Output the (x, y) coordinate of the center of the cell containing the given text.  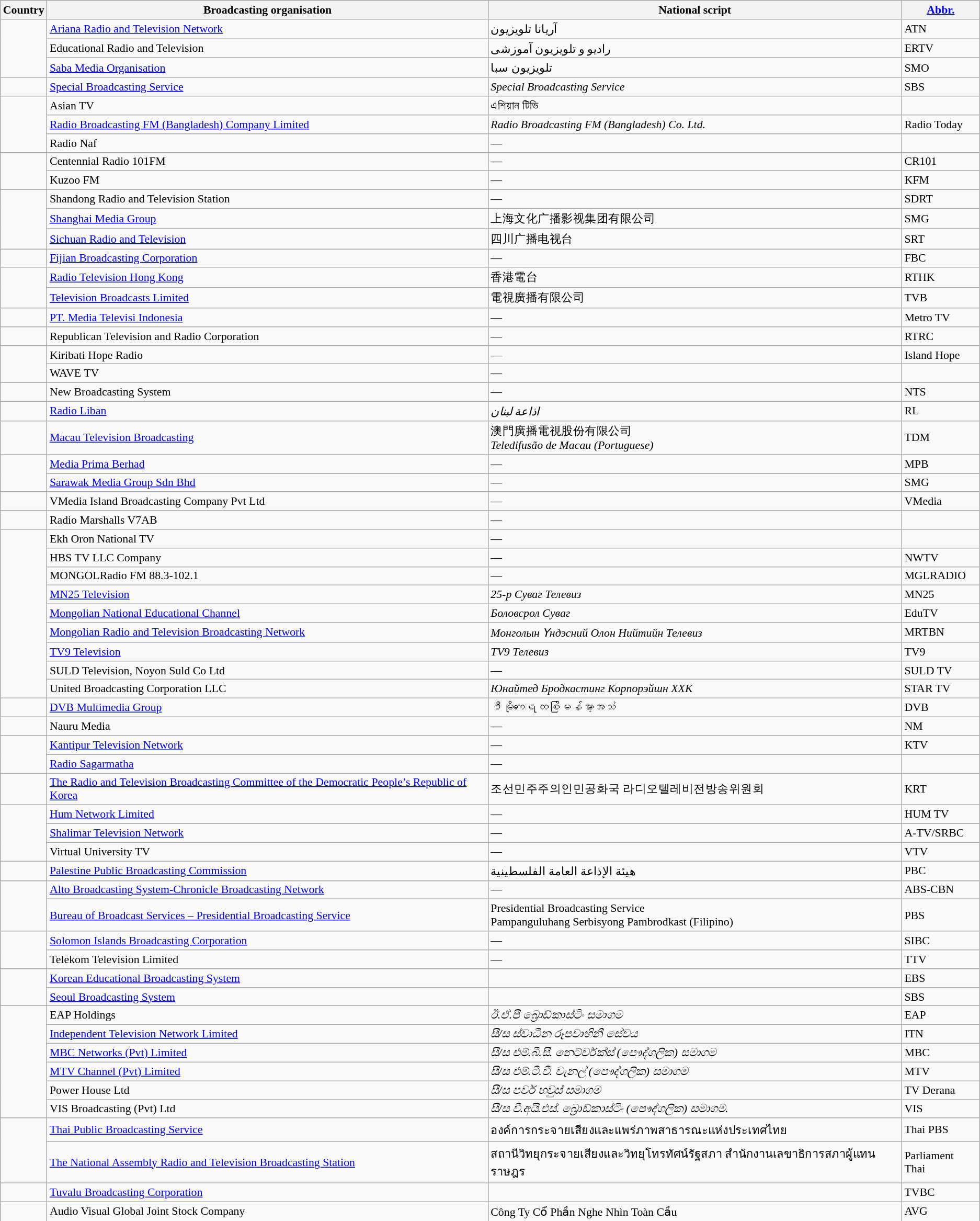
NTS (940, 392)
PBC (940, 870)
MN25 Television (268, 594)
Independent Television Network Limited (268, 1034)
Radio Naf (268, 143)
Broadcasting organisation (268, 9)
ERTV (940, 48)
Saba Media Organisation (268, 67)
STAR TV (940, 688)
VMedia Island Broadcasting Company Pvt Ltd (268, 501)
DVB Multimedia Group (268, 707)
TV9 Телевиз (694, 651)
Mongolian Radio and Television Broadcasting Network (268, 632)
MONGOLRadio FM 88.3-102.1 (268, 576)
هيئة الإذاعة العامة الفلسطينية (694, 870)
Television Broadcasts Limited (268, 298)
Metro TV (940, 317)
TDM (940, 437)
Solomon Islands Broadcasting Corporation (268, 941)
සී/ස ස්වාධීන රූපවාහිනී සේවය (694, 1034)
RTRC (940, 336)
Bureau of Broadcast Services – Presidential Broadcasting Service (268, 914)
සී/ස එම්.බී.සී. නෙට්වර්ක්ස් (පෞද්ගලික) සමාගම (694, 1053)
NWTV (940, 557)
TV Derana (940, 1090)
Radio Broadcasting FM (Bangladesh) Company Limited (268, 124)
MPB (940, 463)
MN25 (940, 594)
四川广播电视台 (694, 239)
HBS TV LLC Company (268, 557)
上海文化广播影视集团有限公司 (694, 219)
PT. Media Televisi Indonesia (268, 317)
Hum Network Limited (268, 814)
VIS (940, 1109)
Shandong Radio and Television Station (268, 199)
澳門廣播電視股份有限公司Teledifusão de Macau (Portuguese) (694, 437)
සී/ස වී.අයි.එස්. බ්‍රොඩ්කාස්ටිං (පෞද්ගලික) සමාගම. (694, 1109)
ITN (940, 1034)
සී/ස එම්.ටී.වී. චැනල් (පෞද්ගලික) සමාගම (694, 1071)
Audio Visual Global Joint Stock Company (268, 1211)
Thai Public Broadcasting Service (268, 1130)
Radio Today (940, 124)
MTV (940, 1071)
TV9 Television (268, 651)
TVBC (940, 1192)
ATN (940, 28)
SULD Television, Noyon Suld Co Ltd (268, 670)
ABS-CBN (940, 890)
MTV Channel (Pvt) Limited (268, 1071)
Centennial Radio 101FM (268, 162)
සී/ස පවර් හවුස් සමාගම (694, 1090)
Sichuan Radio and Television (268, 239)
Shanghai Media Group (268, 219)
RTHK (940, 277)
องค์การกระจายเสียงและแพร่ภาพสาธารณะแห่งประเทศไทย (694, 1130)
Korean Educational Broadcasting System (268, 978)
اذاعة لبنان (694, 411)
MBC Networks (Pvt) Limited (268, 1053)
Abbr. (940, 9)
KTV (940, 745)
FBC (940, 258)
電視廣播有限公司 (694, 298)
Radio Liban (268, 411)
Tuvalu Broadcasting Corporation (268, 1192)
Radio Broadcasting FM (Bangladesh) Co. Ltd. (694, 124)
VTV (940, 852)
DVB (940, 707)
MBC (940, 1053)
RL (940, 411)
MRTBN (940, 632)
The Radio and Television Broadcasting Committee of the Democratic People’s Republic of Korea (268, 789)
آريانا تلويزيون (694, 28)
25-р Суваг Телевиз (694, 594)
MGLRADIO (940, 576)
National script (694, 9)
조선민주주의인민공화국 라디오텔레비전방송위원회 (694, 789)
Mongolian National Educational Channel (268, 613)
Media Prima Berhad (268, 463)
Palestine Public Broadcasting Commission (268, 870)
The National Assembly Radio and Television Broadcasting Station (268, 1161)
Kuzoo FM (268, 180)
Educational Radio and Television (268, 48)
AVG (940, 1211)
এশিয়ান টিভি (694, 105)
PBS (940, 914)
Island Hope (940, 355)
Kiribati Hope Radio (268, 355)
Юнайтед Бродкастинг Корпорэйшн ХХК (694, 688)
رادیو و تلویزیون آموزشی (694, 48)
Virtual University TV (268, 852)
EduTV (940, 613)
Ariana Radio and Television Network (268, 28)
NM (940, 726)
Công Ty Cổ Phần Nghe Nhìn Toàn Cầu (694, 1211)
SIBC (940, 941)
Ekh Oron National TV (268, 538)
SMO (940, 67)
Боловсрол Суваг (694, 613)
HUM TV (940, 814)
Republican Television and Radio Corporation (268, 336)
TVB (940, 298)
Macau Television Broadcasting (268, 437)
KFM (940, 180)
CR101 (940, 162)
EAP Holdings (268, 1015)
TV9 (940, 651)
สถานีวิทยุกระจายเสียงและวิทยุโทรทัศน์รัฐสภา สำนักงานเลขาธิการสภาผู้แทนราษฎร (694, 1161)
Монголын Үндэсний Олон Нийтийн Телевиз (694, 632)
Sarawak Media Group Sdn Bhd (268, 482)
New Broadcasting System (268, 392)
A-TV/SRBC (940, 833)
TTV (940, 959)
EBS (940, 978)
VMedia (940, 501)
KRT (940, 789)
Power House Ltd (268, 1090)
EAP (940, 1015)
Fijian Broadcasting Corporation (268, 258)
ဒီမိုကရေတစ်မြန်မာ့အသံ (694, 707)
Shalimar Television Network (268, 833)
Nauru Media (268, 726)
Radio Sagarmatha (268, 763)
SRT (940, 239)
Thai PBS (940, 1130)
香港電台 (694, 277)
تلویزیون سبا (694, 67)
Radio Television Hong Kong (268, 277)
Kantipur Television Network (268, 745)
VIS Broadcasting (Pvt) Ltd (268, 1109)
Presidential Broadcasting ServicePampanguluhang Serbisyong Pambrodkast (Filipino) (694, 914)
SDRT (940, 199)
Seoul Broadcasting System (268, 997)
Alto Broadcasting System-Chronicle Broadcasting Network (268, 890)
United Broadcasting Corporation LLC (268, 688)
Country (24, 9)
Telekom Television Limited (268, 959)
WAVE TV (268, 373)
SULD TV (940, 670)
Radio Marshalls V7AB (268, 519)
Asian TV (268, 105)
ඊ.ඒ.පී බ්‍රොඩ්කාස්ටිං සමාගම (694, 1015)
Parliament Thai (940, 1161)
